Find where the given text appears and provide that cell's center as (x, y) coordinate. 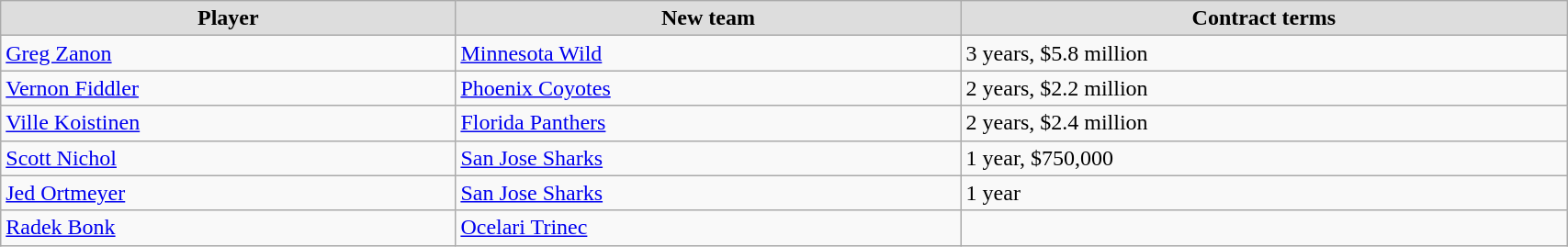
1 year (1264, 193)
Contract terms (1264, 18)
2 years, $2.4 million (1264, 123)
Florida Panthers (708, 123)
Radek Bonk (228, 228)
Vernon Fiddler (228, 88)
Player (228, 18)
1 year, $750,000 (1264, 158)
Scott Nichol (228, 158)
3 years, $5.8 million (1264, 53)
Ocelari Trinec (708, 228)
New team (708, 18)
2 years, $2.2 million (1264, 88)
Greg Zanon (228, 53)
Jed Ortmeyer (228, 193)
Phoenix Coyotes (708, 88)
Minnesota Wild (708, 53)
Ville Koistinen (228, 123)
